Return the (X, Y) coordinate for the center point of the cell that contains the specified text.  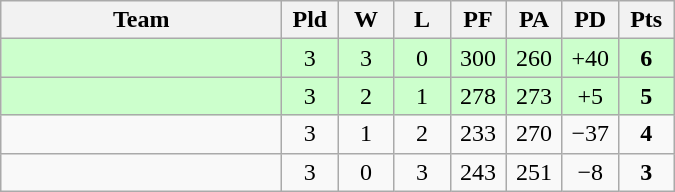
273 (534, 96)
Pld (310, 20)
PA (534, 20)
PD (590, 20)
233 (478, 134)
243 (478, 172)
Pts (646, 20)
+40 (590, 58)
278 (478, 96)
5 (646, 96)
+5 (590, 96)
L (422, 20)
6 (646, 58)
251 (534, 172)
−8 (590, 172)
PF (478, 20)
W (366, 20)
260 (534, 58)
−37 (590, 134)
270 (534, 134)
300 (478, 58)
Team (142, 20)
4 (646, 134)
